Find where the given text appears and provide that cell's center as [X, Y] coordinate. 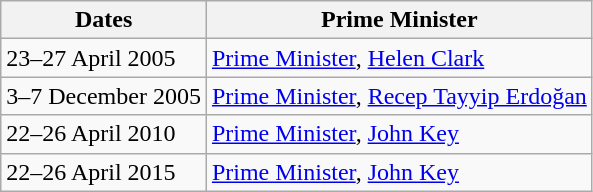
Prime Minister, Recep Tayyip Erdoğan [399, 96]
22–26 April 2015 [104, 172]
Prime Minister [399, 20]
23–27 April 2005 [104, 58]
22–26 April 2010 [104, 134]
Prime Minister, Helen Clark [399, 58]
3–7 December 2005 [104, 96]
Dates [104, 20]
